Provide the [x, y] coordinate of the cell's center where the given text is located.  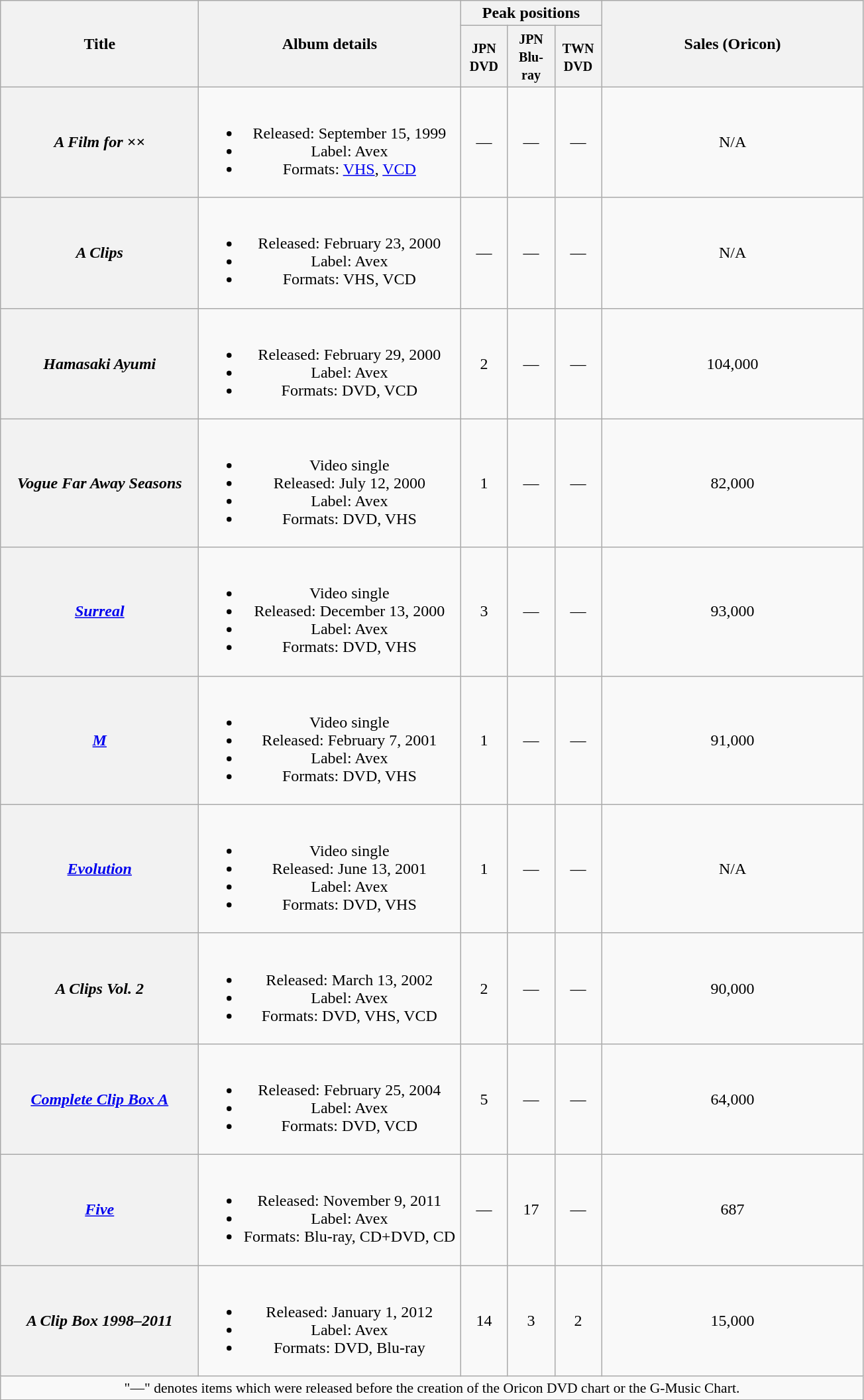
Released: March 13, 2002Label: AvexFormats: DVD, VHS, VCD [330, 989]
Released: February 23, 2000Label: AvexFormats: VHS, VCD [330, 253]
Released: February 25, 2004Label: AvexFormats: DVD, VCD [330, 1099]
A Film for ×× [99, 142]
A Clips [99, 253]
Evolution [99, 869]
Hamasaki Ayumi [99, 363]
A Clips Vol. 2 [99, 989]
Surreal [99, 612]
TWN DVD [578, 56]
Released: January 1, 2012Label: AvexFormats: DVD, Blu-ray [330, 1321]
Album details [330, 44]
Released: November 9, 2011Label: AvexFormats: Blu-ray, CD+DVD, CD [330, 1210]
Video singleReleased: July 12, 2000Label: AvexFormats: DVD, VHS [330, 483]
Complete Clip Box A [99, 1099]
Video singleReleased: December 13, 2000Label: AvexFormats: DVD, VHS [330, 612]
15,000 [733, 1321]
14 [484, 1321]
A Clip Box 1998–2011 [99, 1321]
JPN Blu-ray [531, 56]
Released: February 29, 2000Label: AvexFormats: DVD, VCD [330, 363]
91,000 [733, 740]
M [99, 740]
90,000 [733, 989]
82,000 [733, 483]
JPN DVD [484, 56]
93,000 [733, 612]
Peak positions [531, 13]
687 [733, 1210]
17 [531, 1210]
Released: September 15, 1999Label: AvexFormats: VHS, VCD [330, 142]
Sales (Oricon) [733, 44]
64,000 [733, 1099]
Five [99, 1210]
Title [99, 44]
104,000 [733, 363]
Video singleReleased: February 7, 2001Label: AvexFormats: DVD, VHS [330, 740]
"—" denotes items which were released before the creation of the Oricon DVD chart or the G-Music Chart. [432, 1388]
Vogue Far Away Seasons [99, 483]
5 [484, 1099]
Video singleReleased: June 13, 2001Label: AvexFormats: DVD, VHS [330, 869]
